Capture the cell that displays the provided text and extract its (x, y) central coordinate. 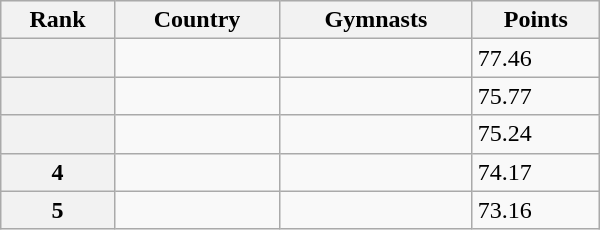
5 (58, 210)
Gymnasts (376, 20)
73.16 (536, 210)
77.46 (536, 58)
Points (536, 20)
75.24 (536, 134)
74.17 (536, 172)
4 (58, 172)
Rank (58, 20)
Country (196, 20)
75.77 (536, 96)
